Identify which cell holds the provided text, then report its (x, y) central coordinate. 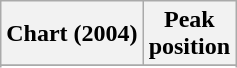
Peak position (189, 34)
Chart (2004) (72, 34)
